Output the (X, Y) coordinate of the center of the cell containing the given text.  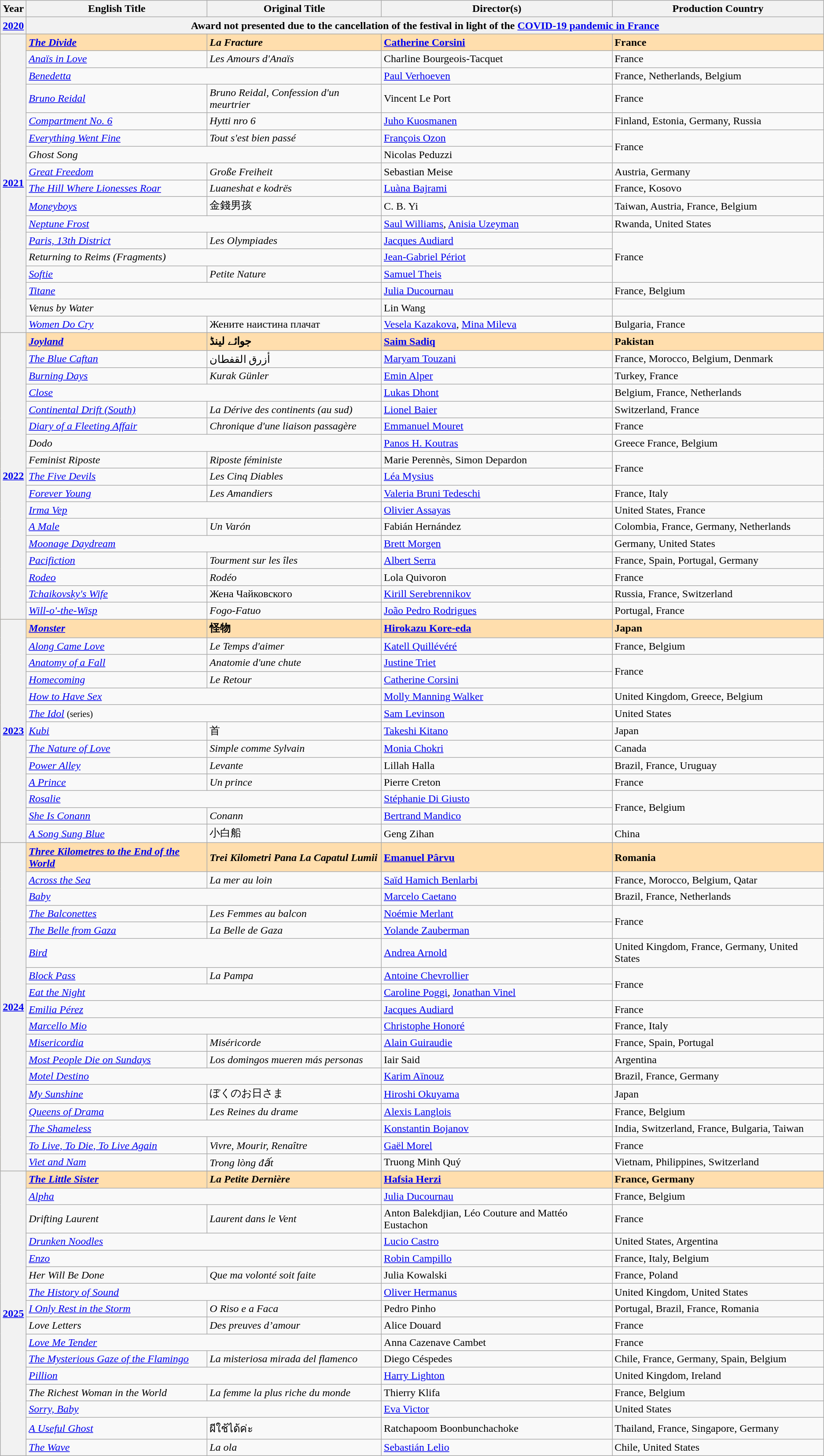
Bruno Reidal (117, 99)
Iair Said (497, 1059)
Tchaikovsky's Wife (117, 594)
Große Freiheit (294, 171)
Que ma volonté soit faite (294, 1275)
Viet and Nam (117, 1162)
Tourment sur les îles (294, 560)
Production Country (718, 9)
Moneyboys (117, 206)
Antoine Chevrollier (497, 976)
Maryam Touzani (497, 359)
Pedro Pinho (497, 1308)
La Petite Dernière (294, 1179)
Жена Чайковского (294, 594)
Colombia, France, Germany, Netherlands (718, 527)
Riposte féministe (294, 460)
France, Poland (718, 1275)
United Kingdom, Greece, Belgium (718, 696)
Marcelo Caetano (497, 897)
Lin Wang (497, 307)
Chronique d'une liaison passagère (294, 426)
France, Spain, Portugal (718, 1042)
Argentina (718, 1059)
Valeria Bruni Tedeschi (497, 493)
Forever Young (117, 493)
Women Do Cry (117, 324)
Pakistan (718, 341)
Vincent Le Port (497, 99)
Germany, United States (718, 543)
La Fracture (294, 42)
Vesela Kazakova, Mina Mileva (497, 324)
Softie (117, 274)
La Dérive des continents (au sud) (294, 410)
Eva Victor (497, 1409)
Stéphanie Di Giusto (497, 799)
怪物 (294, 629)
Truong Minh Quý (497, 1162)
2020 (13, 26)
Power Alley (117, 765)
O Riso e a Faca (294, 1308)
Alain Guiraudie (497, 1042)
France, Kosovo (718, 188)
Marcello Mio (204, 1026)
Brazil, France, Netherlands (718, 897)
The Nature of Love (117, 749)
Alice Douard (497, 1325)
Kurak Günler (294, 376)
The Richest Woman in the World (117, 1393)
Karim Aïnouz (497, 1076)
English Title (117, 9)
Charline Bourgeois-Tacquet (497, 59)
Kirill Serebrennikov (497, 594)
How to Have Sex (204, 696)
Los domingos mueren más personas (294, 1059)
La Pampa (294, 976)
Baby (204, 897)
India, Switzerland, France, Bulgaria, Taiwan (718, 1128)
The Blue Caftan (117, 359)
Trei Kilometri Pana La Capatul Lumii (294, 857)
Жените наистина плачат (294, 324)
Sam Levinson (497, 713)
Panos H. Koutras (497, 443)
Albert Serra (497, 560)
Hafsia Herzi (497, 1179)
Petite Nature (294, 274)
Les Reines du drame (294, 1112)
Queens of Drama (117, 1112)
Juho Kuosmanen (497, 121)
Irma Vep (204, 510)
Anton Balekdjian, Léo Couture and Mattéo Eustachon (497, 1219)
Pacifiction (117, 560)
Katell Quillévéré (497, 646)
France, Morocco, Belgium, Qatar (718, 880)
Vivre, Mourir, Renaître (294, 1145)
Des preuves d’amour (294, 1325)
Love Letters (117, 1325)
João Pedro Rodrigues (497, 610)
Noémie Merlant (497, 913)
United Kingdom, United States (718, 1292)
France, Morocco, Belgium, Denmark (718, 359)
Robin Campillo (497, 1258)
Olivier Assayas (497, 510)
Un prince (294, 782)
The Wave (117, 1447)
2023 (13, 731)
Luàna Bajrami (497, 188)
Along Came Love (117, 646)
A Useful Ghost (117, 1429)
Konstantin Bojanov (497, 1128)
Canada (718, 749)
The Five Devils (117, 477)
金錢男孩 (294, 206)
Sebastian Meise (497, 171)
Compartment No. 6 (117, 121)
Ratchapoom Boonbunchachoke (497, 1429)
I Only Rest in the Storm (117, 1308)
Belgium, France, Netherlands (718, 393)
Fogo-Fatuo (294, 610)
Misericordia (117, 1042)
ぼくのお日さま (294, 1094)
Hiroshi Okuyama (497, 1094)
Brazil, France, Uruguay (718, 765)
Saim Sadiq (497, 341)
Lionel Baier (497, 410)
Homecoming (117, 680)
The History of Sound (204, 1292)
Venus by Water (204, 307)
Léa Mysius (497, 477)
جوائے لینڈ (294, 341)
Portugal, France (718, 610)
Emin Alper (497, 376)
Bird (204, 953)
France, Italy, Belgium (718, 1258)
Thailand, France, Singapore, Germany (718, 1429)
小白船 (294, 833)
Love Me Tender (204, 1342)
Harry Lighton (497, 1376)
Feminist Riposte (117, 460)
Moonage Daydream (204, 543)
Motel Destino (204, 1076)
Three Kilometres to the End of the World (117, 857)
Year (13, 9)
Fabián Hernández (497, 527)
Kubi (117, 731)
Un Varón (294, 527)
Le Temps d'aimer (294, 646)
Conann (294, 816)
François Ozon (497, 138)
La ola (294, 1447)
Marie Perennès, Simon Depardon (497, 460)
France, Germany (718, 1179)
2021 (13, 183)
To Live, To Die, To Live Again (117, 1145)
Austria, Germany (718, 171)
Yolande Zauberman (497, 930)
Rodeo (117, 577)
La mer au loin (294, 880)
Brett Morgen (497, 543)
Diary of a Fleeting Affair (117, 426)
United States, Argentina (718, 1242)
Christophe Honoré (497, 1026)
Portugal, Brazil, France, Romania (718, 1308)
A Prince (117, 782)
Joyland (117, 341)
Rwanda, United States (718, 224)
Takeshi Kitano (497, 731)
The Mysterious Gaze of the Flamingo (117, 1359)
La misteriosa mirada del flamenco (294, 1359)
Bruno Reidal, Confession d'un meurtrier (294, 99)
Monia Chokri (497, 749)
Le Retour (294, 680)
Hytti nro 6 (294, 121)
C. B. Yi (497, 206)
Anatomy of a Fall (117, 663)
My Sunshine (117, 1094)
Sebastián Lelio (497, 1447)
Trong lòng đất (294, 1162)
Justine Triet (497, 663)
Emanuel Pârvu (497, 857)
Pierre Creton (497, 782)
La femme la plus riche du monde (294, 1393)
Monster (117, 629)
Finland, Estonia, Germany, Russia (718, 121)
Geng Zihan (497, 833)
Tout s'est bien passé (294, 138)
Paris, 13th District (117, 240)
A Song Sung Blue (117, 833)
Turkey, France (718, 376)
The Belle from Gaza (117, 930)
Levante (294, 765)
Drifting Laurent (117, 1219)
Drunken Noodles (204, 1242)
Titane (204, 291)
Rosalie (204, 799)
Her Will Be Done (117, 1275)
Block Pass (117, 976)
The Shameless (204, 1128)
Les Femmes au balcon (294, 913)
2024 (13, 1007)
United Kingdom, France, Germany, United States (718, 953)
Taiwan, Austria, France, Belgium (718, 206)
Saïd Hamich Benlarbi (497, 880)
Most People Die on Sundays (117, 1059)
United States, France (718, 510)
Everything Went Fine (117, 138)
Anatomie d'une chute (294, 663)
Eat the Night (204, 992)
Hirokazu Kore-eda (497, 629)
Burning Days (117, 376)
The Idol (series) (204, 713)
Original Title (294, 9)
Russia, France, Switzerland (718, 594)
Continental Drift (South) (117, 410)
Switzerland, France (718, 410)
Saul Williams, Anisia Uzeyman (497, 224)
Greece France, Belgium (718, 443)
Director(s) (497, 9)
Anaïs in Love (117, 59)
Returning to Reims (Fragments) (204, 257)
Chile, France, Germany, Spain, Belgium (718, 1359)
Diego Céspedes (497, 1359)
The Divide (117, 42)
Jean-Gabriel Périot (497, 257)
Enzo (204, 1258)
Andrea Arnold (497, 953)
Julia Kowalski (497, 1275)
Anna Cazenave Cambet (497, 1342)
Across the Sea (117, 880)
Les Cinq Diables (294, 477)
Les Amandiers (294, 493)
Thierry Klifa (497, 1393)
Lola Quivoron (497, 577)
Gaël Morel (497, 1145)
Lucio Castro (497, 1242)
Caroline Poggi, Jonathan Vinel (497, 992)
Alpha (204, 1196)
首 (294, 731)
Laurent dans le Vent (294, 1219)
Pillion (204, 1376)
Simple comme Sylvain (294, 749)
Les Amours d'Anaïs (294, 59)
Emmanuel Mouret (497, 426)
Oliver Hermanus (497, 1292)
Chile, United States (718, 1447)
Sorry, Baby (204, 1409)
The Little Sister (117, 1179)
Miséricorde (294, 1042)
She Is Conann (117, 816)
Alexis Langlois (497, 1112)
China (718, 833)
United Kingdom, Ireland (718, 1376)
Ghost Song (204, 155)
Lillah Halla (497, 765)
A Male (117, 527)
Benedetta (204, 76)
Luaneshat e kodrës (294, 188)
Rodéo (294, 577)
The Hill Where Lionesses Roar (117, 188)
Paul Verhoeven (497, 76)
Bulgaria, France (718, 324)
Award not presented due to the cancellation of the festival in light of the COVID-19 pandemic in France (425, 26)
Bertrand Mandico (497, 816)
Vietnam, Philippines, Switzerland (718, 1162)
France, Spain, Portugal, Germany (718, 560)
France, Netherlands, Belgium (718, 76)
أزرق القفطان (294, 359)
Les Olympiades (294, 240)
The Balconettes (117, 913)
Lukas Dhont (497, 393)
Great Freedom (117, 171)
Neptune Frost (204, 224)
ผีใช้ได้ค่ะ (294, 1429)
Molly Manning Walker (497, 696)
Emilia Pérez (204, 1009)
Will-o'-the-Wisp (117, 610)
Brazil, France, Germany (718, 1076)
Nicolas Peduzzi (497, 155)
2022 (13, 476)
2025 (13, 1313)
Dodo (204, 443)
La Belle de Gaza (294, 930)
Close (204, 393)
Romania (718, 857)
Samuel Theis (497, 274)
